Return (X, Y) of the center of cell containing provided text 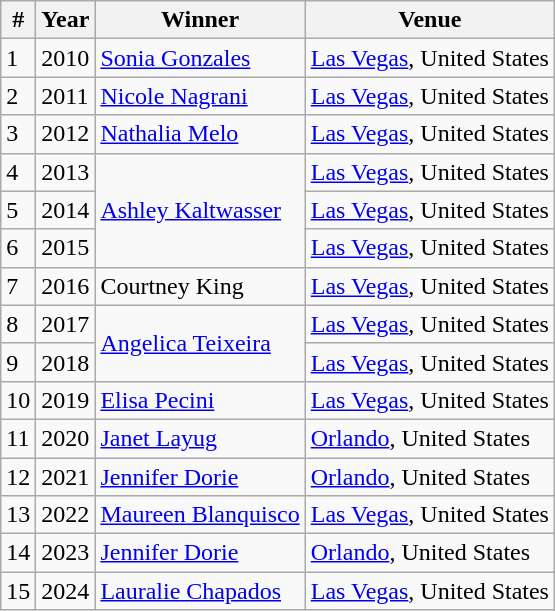
Lauralie Chapados (200, 591)
13 (18, 515)
Janet Layug (200, 438)
Angelica Teixeira (200, 343)
1 (18, 58)
Maureen Blanquisco (200, 515)
2018 (66, 362)
2012 (66, 134)
Venue (430, 20)
Ashley Kaltwasser (200, 210)
10 (18, 400)
3 (18, 134)
2022 (66, 515)
Winner (200, 20)
9 (18, 362)
11 (18, 438)
7 (18, 286)
2014 (66, 210)
Sonia Gonzales (200, 58)
2 (18, 96)
2023 (66, 553)
Year (66, 20)
Nicole Nagrani (200, 96)
Elisa Pecini (200, 400)
12 (18, 477)
# (18, 20)
4 (18, 172)
Nathalia Melo (200, 134)
15 (18, 591)
6 (18, 248)
8 (18, 324)
2010 (66, 58)
2024 (66, 591)
2020 (66, 438)
2016 (66, 286)
14 (18, 553)
2017 (66, 324)
2019 (66, 400)
2011 (66, 96)
5 (18, 210)
2015 (66, 248)
2021 (66, 477)
Courtney King (200, 286)
2013 (66, 172)
